Identify which cell holds the provided text, then report its [X, Y] central coordinate. 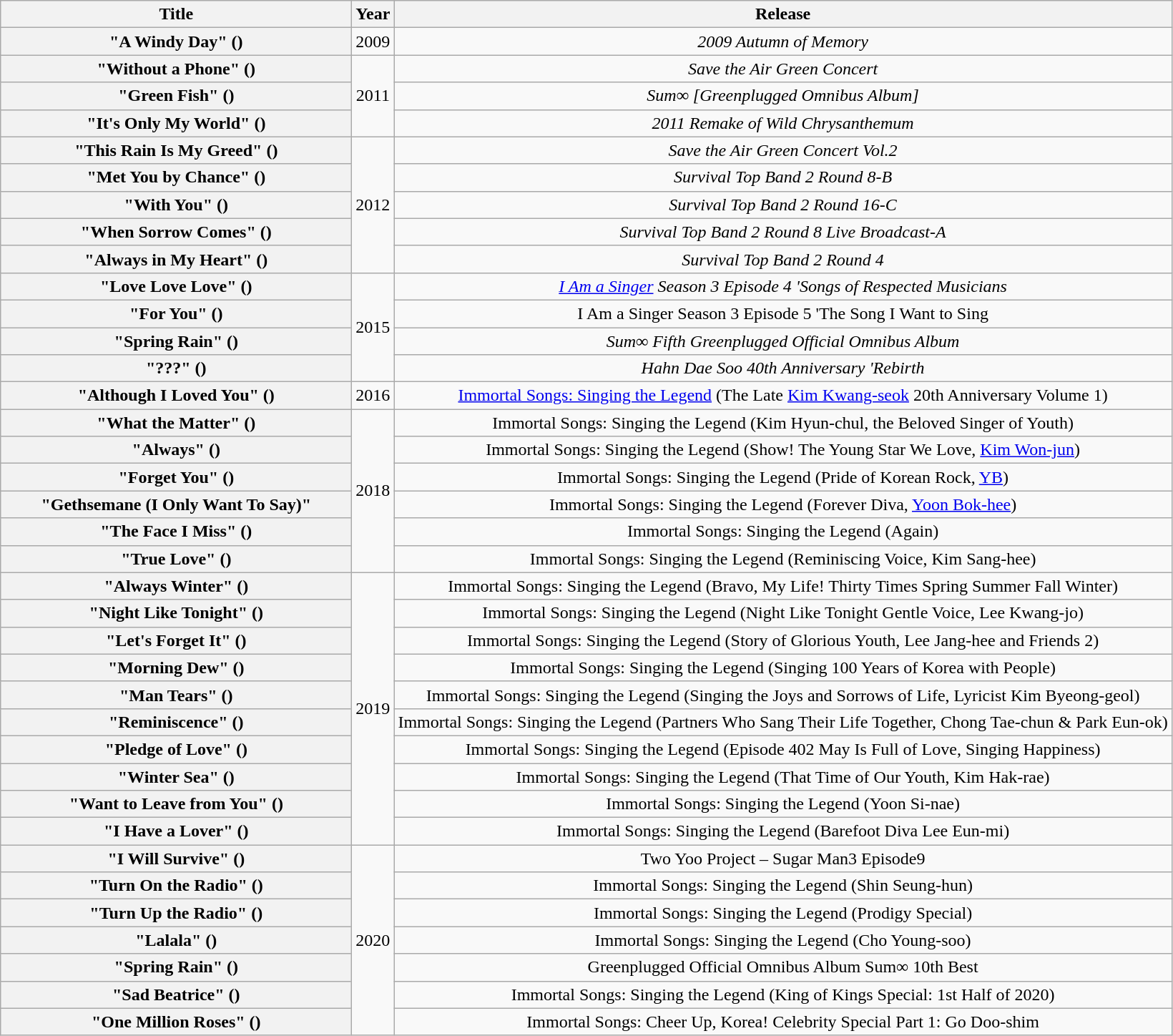
"Lalala" () [176, 940]
Immortal Songs: Singing the Legend (Pride of Korean Rock, YB) [782, 477]
Immortal Songs: Cheer Up, Korea! Celebrity Special Part 1: Go Doo-shim [782, 1022]
"Turn Up the Radio" () [176, 913]
"Night Like Tonight" () [176, 613]
Immortal Songs: Singing the Legend (Shin Seung-hun) [782, 886]
Immortal Songs: Singing the Legend (Barefoot Diva Lee Eun-mi) [782, 831]
Immortal Songs: Singing the Legend (Singing the Joys and Sorrows of Life, Lyricist Kim Byeong-geol) [782, 695]
"Turn On the Radio" () [176, 886]
Immortal Songs: Singing the Legend (That Time of Our Youth, Kim Hak-rae) [782, 776]
"Let's Forget It" () [176, 640]
Immortal Songs: Singing the Legend (Reminiscing Voice, Kim Sang-hee) [782, 559]
"Love Love Love" () [176, 286]
Sum∞ Fifth Greenplugged Official Omnibus Album [782, 341]
Immortal Songs: Singing the Legend (Night Like Tonight Gentle Voice, Lee Kwang-jo) [782, 613]
"Pledge of Love" () [176, 749]
"One Million Roses" () [176, 1022]
2009 Autumn of Memory [782, 41]
"It's Only My World" () [176, 123]
"Want to Leave from You" () [176, 804]
Immortal Songs: Singing the Legend (Singing 100 Years of Korea with People) [782, 668]
"True Love" () [176, 559]
"A Windy Day" () [176, 41]
Sum∞ [Greenplugged Omnibus Album] [782, 96]
2011 Remake of Wild Chrysanthemum [782, 123]
"Gethsemane (I Only Want To Say)" [176, 504]
"Met You by Chance" () [176, 177]
Two Yoo Project – Sugar Man3 Episode9 [782, 859]
"Morning Dew" () [176, 668]
Survival Top Band 2 Round 8 Live Broadcast-A [782, 232]
"Always in My Heart" () [176, 259]
"Green Fish" () [176, 96]
Immortal Songs: Singing the Legend (Forever Diva, Yoon Bok-hee) [782, 504]
2020 [373, 940]
"Forget You" () [176, 477]
2011 [373, 96]
"The Face I Miss" () [176, 532]
Immortal Songs: Singing the Legend (Yoon Si-nae) [782, 804]
"Always Winter" () [176, 586]
Survival Top Band 2 Round 16-C [782, 205]
Immortal Songs: Singing the Legend (Partners Who Sang Their Life Together, Chong Tae-chun & Park Eun-ok) [782, 722]
Immortal Songs: Singing the Legend (Prodigy Special) [782, 913]
"Always" () [176, 450]
Save the Air Green Concert Vol.2 [782, 150]
"I Will Survive" () [176, 859]
I Am a Singer Season 3 Episode 5 'The Song I Want to Sing [782, 313]
Immortal Songs: Singing the Legend (Episode 402 May Is Full of Love, Singing Happiness) [782, 749]
Immortal Songs: Singing the Legend (Bravo, My Life! Thirty Times Spring Summer Fall Winter) [782, 586]
Immortal Songs: Singing the Legend (King of Kings Special: 1st Half of 2020) [782, 995]
Greenplugged Official Omnibus Album Sum∞ 10th Best [782, 967]
"For You" () [176, 313]
"Sad Beatrice" () [176, 995]
"Man Tears" () [176, 695]
"Winter Sea" () [176, 776]
2009 [373, 41]
"???" () [176, 368]
Save the Air Green Concert [782, 69]
"With You" () [176, 205]
"I Have a Lover" () [176, 831]
2012 [373, 205]
2016 [373, 396]
Immortal Songs: Singing the Legend (Story of Glorious Youth, Lee Jang-hee and Friends 2) [782, 640]
Title [176, 14]
I Am a Singer Season 3 Episode 4 'Songs of Respected Musicians [782, 286]
"What the Matter" () [176, 423]
"Reminiscence" () [176, 722]
2019 [373, 708]
"Although I Loved You" () [176, 396]
Immortal Songs: Singing the Legend (Cho Young-soo) [782, 940]
Immortal Songs: Singing the Legend (Show! The Young Star We Love, Kim Won-jun) [782, 450]
"Without a Phone" () [176, 69]
Hahn Dae Soo 40th Anniversary 'Rebirth [782, 368]
Immortal Songs: Singing the Legend (Kim Hyun-chul, the Beloved Singer of Youth) [782, 423]
Immortal Songs: Singing the Legend (The Late Kim Kwang-seok 20th Anniversary Volume 1) [782, 396]
Survival Top Band 2 Round 8-B [782, 177]
2018 [373, 491]
Immortal Songs: Singing the Legend (Again) [782, 532]
Survival Top Band 2 Round 4 [782, 259]
"When Sorrow Comes" () [176, 232]
Release [782, 14]
Year [373, 14]
"This Rain Is My Greed" () [176, 150]
2015 [373, 327]
